Capture the cell that displays the provided text and extract its (X, Y) central coordinate. 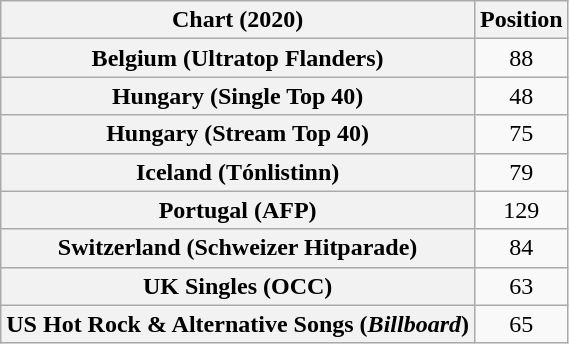
75 (521, 134)
88 (521, 58)
63 (521, 286)
129 (521, 210)
Portugal (AFP) (238, 210)
UK Singles (OCC) (238, 286)
Belgium (Ultratop Flanders) (238, 58)
65 (521, 324)
Iceland (Tónlistinn) (238, 172)
79 (521, 172)
84 (521, 248)
Hungary (Stream Top 40) (238, 134)
Chart (2020) (238, 20)
48 (521, 96)
Hungary (Single Top 40) (238, 96)
Switzerland (Schweizer Hitparade) (238, 248)
US Hot Rock & Alternative Songs (Billboard) (238, 324)
Position (521, 20)
